Pinpoint the cell where the given text exists, returning its [x, y] midpoint coordinate. 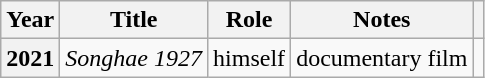
himself [250, 58]
Role [250, 20]
2021 [30, 58]
Songhae 1927 [134, 58]
Year [30, 20]
Notes [382, 20]
documentary film [382, 58]
Title [134, 20]
